Find where the given text appears and provide that cell's center as (X, Y) coordinate. 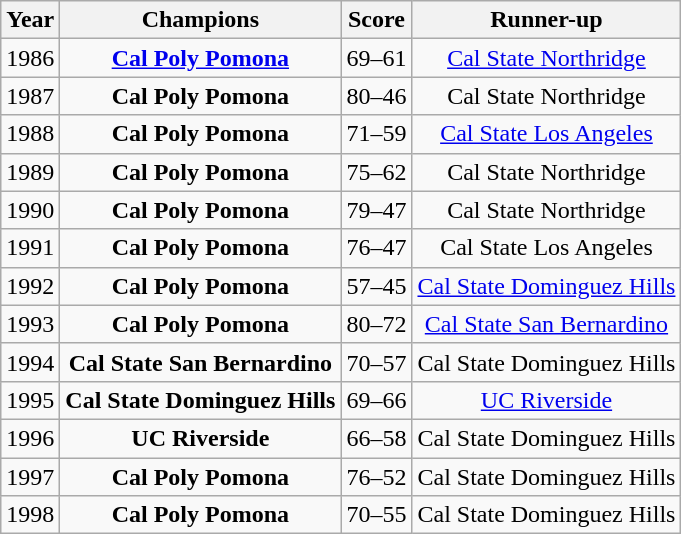
79–47 (376, 210)
1993 (30, 324)
70–55 (376, 515)
Year (30, 20)
1997 (30, 477)
71–59 (376, 134)
76–47 (376, 248)
80–46 (376, 96)
1989 (30, 172)
66–58 (376, 438)
57–45 (376, 286)
1990 (30, 210)
1998 (30, 515)
1994 (30, 362)
1987 (30, 96)
1996 (30, 438)
Champions (200, 20)
69–66 (376, 400)
1995 (30, 400)
1988 (30, 134)
69–61 (376, 58)
Score (376, 20)
1992 (30, 286)
1991 (30, 248)
80–72 (376, 324)
70–57 (376, 362)
75–62 (376, 172)
76–52 (376, 477)
Runner-up (546, 20)
1986 (30, 58)
